Provide the (X, Y) coordinate of the cell's center where the given text is located.  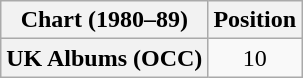
Chart (1980–89) (104, 20)
10 (255, 58)
UK Albums (OCC) (104, 58)
Position (255, 20)
